Search for the cell housing the specified text and yield its (X, Y) center coordinate. 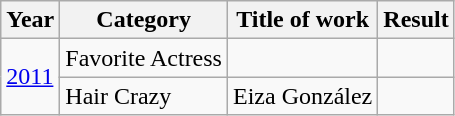
Category (144, 20)
Result (416, 20)
Title of work (302, 20)
Year (30, 20)
Eiza González (302, 96)
Favorite Actress (144, 58)
Hair Crazy (144, 96)
2011 (30, 77)
